Scan for the cell matching the given text and deliver its (X, Y) coordinate at center. 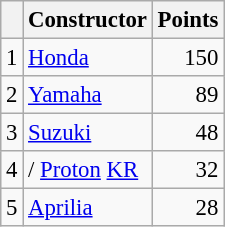
4 (12, 170)
2 (12, 95)
89 (188, 95)
3 (12, 133)
Suzuki (88, 133)
28 (188, 208)
48 (188, 133)
5 (12, 208)
32 (188, 170)
Constructor (88, 20)
1 (12, 58)
Aprilia (88, 208)
/ Proton KR (88, 170)
Yamaha (88, 95)
150 (188, 58)
Points (188, 20)
Honda (88, 58)
